Scan for the cell matching the given text and deliver its [X, Y] coordinate at center. 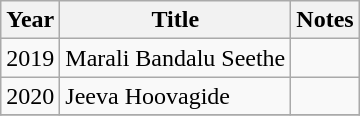
2019 [30, 58]
Notes [325, 20]
Year [30, 20]
2020 [30, 96]
Marali Bandalu Seethe [176, 58]
Jeeva Hoovagide [176, 96]
Title [176, 20]
